Scan for the cell matching the given text and deliver its (X, Y) coordinate at center. 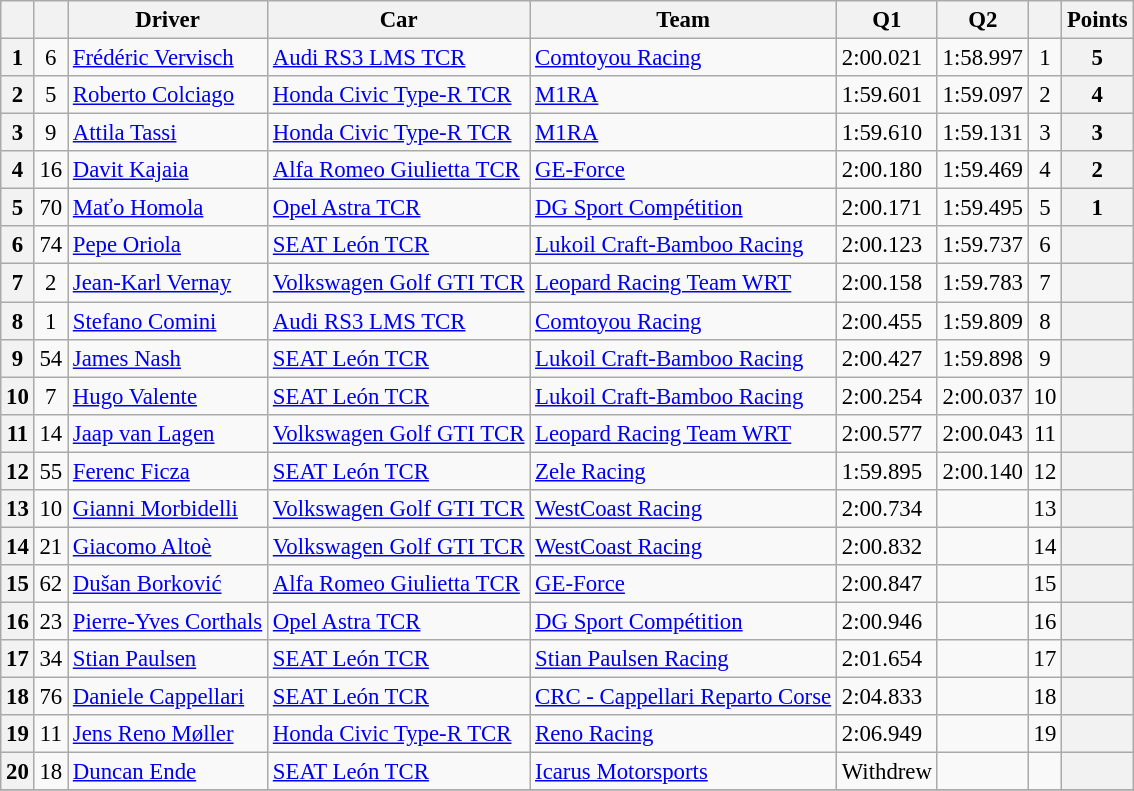
Daniele Cappellari (168, 697)
2:00.427 (886, 358)
54 (50, 358)
Icarus Motorsports (684, 772)
2:00.158 (886, 283)
Giacomo Altoè (168, 546)
Jaap van Lagen (168, 433)
55 (50, 471)
2:00.180 (886, 170)
2:04.833 (886, 697)
Hugo Valente (168, 396)
Q1 (886, 20)
1:59.737 (982, 245)
2:00.455 (886, 321)
CRC - Cappellari Reparto Corse (684, 697)
Attila Tassi (168, 133)
2:00.832 (886, 546)
2:00.037 (982, 396)
Reno Racing (684, 734)
Ferenc Ficza (168, 471)
Duncan Ende (168, 772)
Stian Paulsen Racing (684, 659)
James Nash (168, 358)
Zele Racing (684, 471)
Q2 (982, 20)
2:00.254 (886, 396)
Frédéric Vervisch (168, 58)
Car (399, 20)
20 (18, 772)
1:59.495 (982, 208)
2:00.140 (982, 471)
2:00.043 (982, 433)
2:00.123 (886, 245)
Pepe Oriola (168, 245)
Maťo Homola (168, 208)
1:59.097 (982, 95)
Points (1098, 20)
1:59.783 (982, 283)
2:00.021 (886, 58)
Davit Kajaia (168, 170)
21 (50, 546)
Jens Reno Møller (168, 734)
1:59.610 (886, 133)
76 (50, 697)
Withdrew (886, 772)
2:06.949 (886, 734)
Stian Paulsen (168, 659)
62 (50, 584)
Pierre-Yves Corthals (168, 621)
23 (50, 621)
1:59.898 (982, 358)
2:00.734 (886, 509)
2:00.847 (886, 584)
1:59.809 (982, 321)
1:59.469 (982, 170)
2:00.946 (886, 621)
74 (50, 245)
2:00.577 (886, 433)
34 (50, 659)
1:59.601 (886, 95)
Stefano Comini (168, 321)
Dušan Borković (168, 584)
2:01.654 (886, 659)
Driver (168, 20)
2:00.171 (886, 208)
70 (50, 208)
Jean-Karl Vernay (168, 283)
1:58.997 (982, 58)
Team (684, 20)
1:59.131 (982, 133)
Gianni Morbidelli (168, 509)
1:59.895 (886, 471)
Roberto Colciago (168, 95)
